From the cell containing the given text, extract its center point as (X, Y) coordinate. 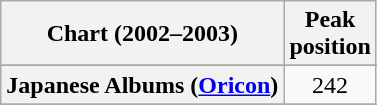
Japanese Albums (Oricon) (142, 85)
Chart (2002–2003) (142, 34)
242 (330, 85)
Peakposition (330, 34)
